From the cell containing the given text, extract its center point as (X, Y) coordinate. 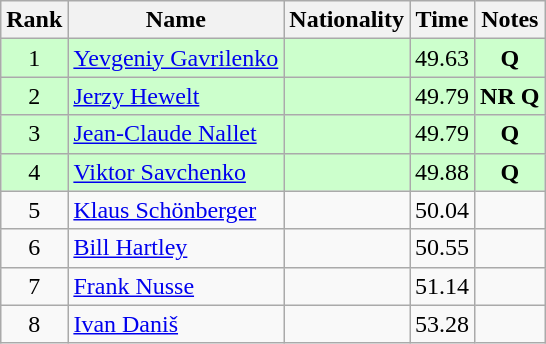
Notes (510, 20)
Ivan Daniš (176, 324)
4 (34, 172)
Rank (34, 20)
Frank Nusse (176, 286)
Nationality (347, 20)
53.28 (442, 324)
50.04 (442, 210)
8 (34, 324)
2 (34, 96)
49.63 (442, 58)
3 (34, 134)
1 (34, 58)
51.14 (442, 286)
50.55 (442, 248)
Bill Hartley (176, 248)
NR Q (510, 96)
Klaus Schönberger (176, 210)
Yevgeniy Gavrilenko (176, 58)
Time (442, 20)
Jerzy Hewelt (176, 96)
5 (34, 210)
7 (34, 286)
Jean-Claude Nallet (176, 134)
6 (34, 248)
49.88 (442, 172)
Name (176, 20)
Viktor Savchenko (176, 172)
